Extract the (X, Y) coordinate from the center of the cell holding the provided text.  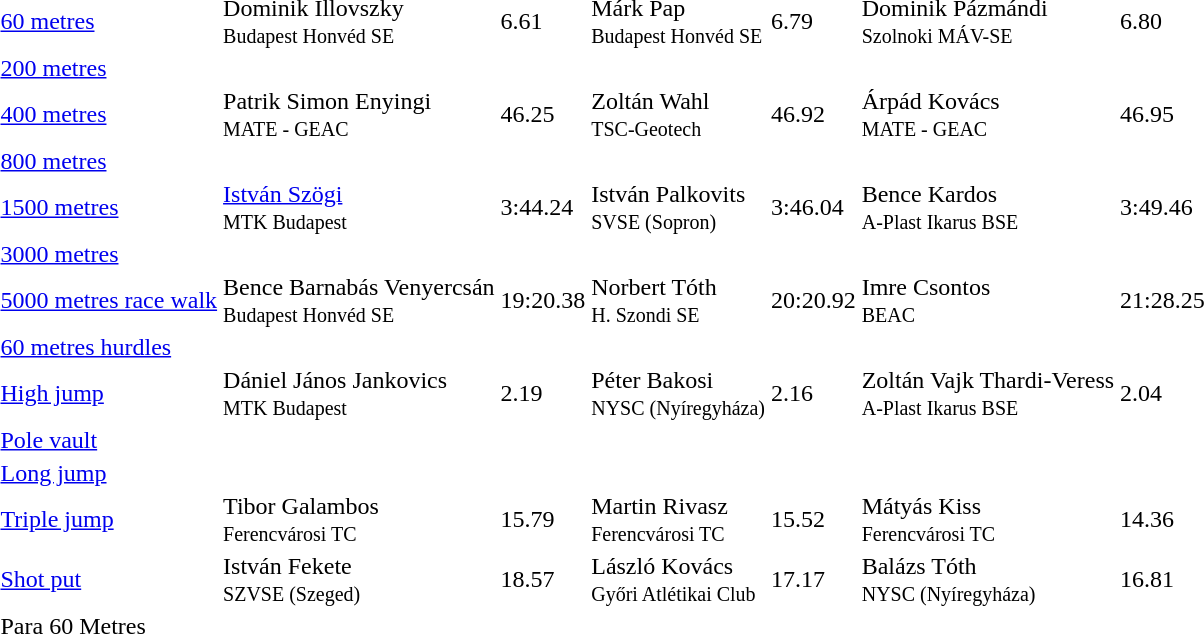
20:20.92 (814, 300)
3:46.04 (814, 208)
Patrik Simon EnyingiMATE - GEAC (359, 114)
46.25 (543, 114)
Mátyás KissFerencvárosi TC (988, 520)
19:20.38 (543, 300)
17.17 (814, 580)
István SzögiMTK Budapest (359, 208)
Zoltán WahlTSC-Geotech (678, 114)
Norbert TóthH. Szondi SE (678, 300)
18.57 (543, 580)
Balázs TóthNYSC (Nyíregyháza) (988, 580)
Zoltán Vajk Thardi-VeressA-Plast Ikarus BSE (988, 394)
Tibor GalambosFerencvárosi TC (359, 520)
Bence KardosA-Plast Ikarus BSE (988, 208)
2.16 (814, 394)
István PalkovitsSVSE (Sopron) (678, 208)
Árpád KovácsMATE - GEAC (988, 114)
15.79 (543, 520)
2.19 (543, 394)
15.52 (814, 520)
Dániel János JankovicsMTK Budapest (359, 394)
Bence Barnabás VenyercsánBudapest Honvéd SE (359, 300)
Péter BakosiNYSC (Nyíregyháza) (678, 394)
Imre CsontosBEAC (988, 300)
3:44.24 (543, 208)
László KovácsGyőri Atlétikai Club (678, 580)
Martin RivaszFerencvárosi TC (678, 520)
István FeketeSZVSE (Szeged) (359, 580)
46.92 (814, 114)
